Extract the [X, Y] coordinate from the center of the cell holding the provided text.  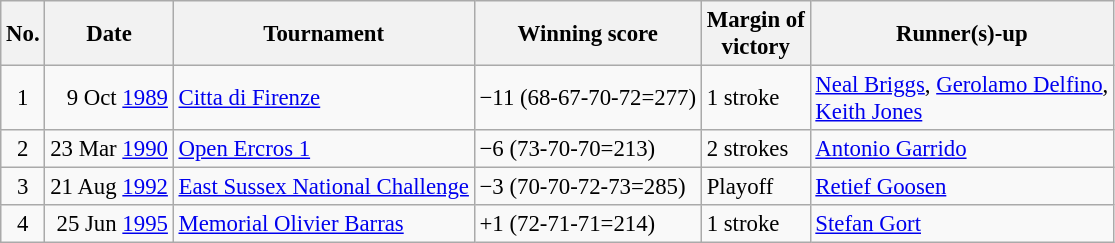
−3 (70-70-72-73=285) [588, 187]
1 [23, 98]
Margin ofvictory [756, 34]
2 [23, 149]
−6 (73-70-70=213) [588, 149]
Date [109, 34]
East Sussex National Challenge [324, 187]
23 Mar 1990 [109, 149]
Stefan Gort [962, 224]
4 [23, 224]
Retief Goosen [962, 187]
Winning score [588, 34]
Tournament [324, 34]
Citta di Firenze [324, 98]
No. [23, 34]
25 Jun 1995 [109, 224]
+1 (72-71-71=214) [588, 224]
3 [23, 187]
−11 (68-67-70-72=277) [588, 98]
9 Oct 1989 [109, 98]
Antonio Garrido [962, 149]
Memorial Olivier Barras [324, 224]
Open Ercros 1 [324, 149]
2 strokes [756, 149]
21 Aug 1992 [109, 187]
Playoff [756, 187]
Runner(s)-up [962, 34]
Neal Briggs, Gerolamo Delfino, Keith Jones [962, 98]
